Find where the given text appears and provide that cell's center as [X, Y] coordinate. 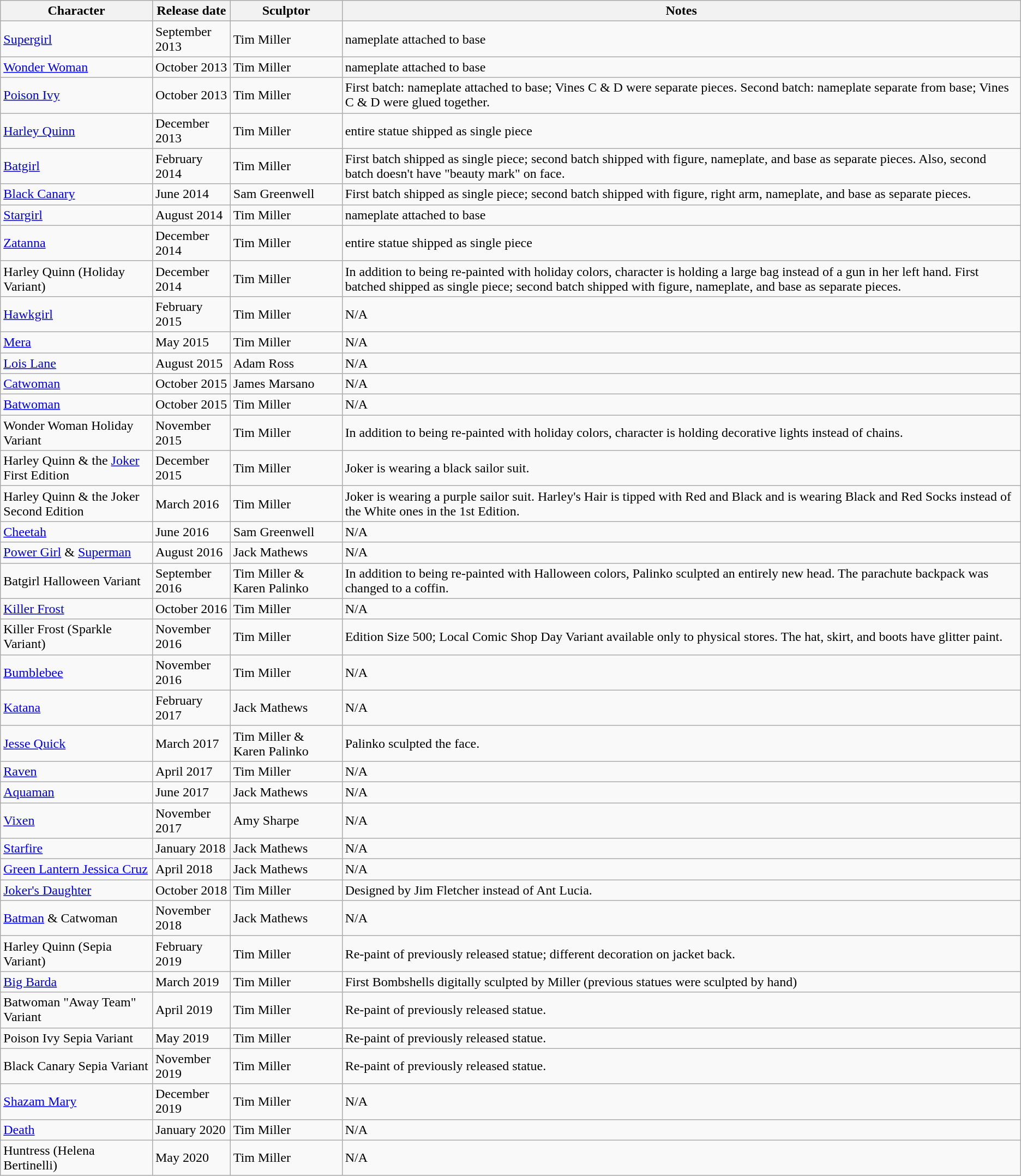
Poison Ivy Sepia Variant [76, 1038]
Harley Quinn & the Joker First Edition [76, 468]
Adam Ross [286, 363]
Bumblebee [76, 672]
January 2018 [191, 849]
Harley Quinn & the Joker Second Edition [76, 504]
Designed by Jim Fletcher instead of Ant Lucia. [681, 890]
February 2014 [191, 166]
In addition to being re-painted with Halloween colors, Palinko sculpted an entirely new head. The parachute backpack was changed to a coffin. [681, 580]
Katana [76, 708]
Character [76, 11]
March 2017 [191, 743]
Palinko sculpted the face. [681, 743]
April 2017 [191, 771]
Batwoman [76, 405]
Mera [76, 342]
Huntress (Helena Bertinelli) [76, 1157]
February 2019 [191, 953]
Black Canary [76, 194]
Stargirl [76, 215]
In addition to being re-painted with holiday colors, character is holding decorative lights instead of chains. [681, 433]
August 2015 [191, 363]
March 2019 [191, 982]
Aquaman [76, 792]
April 2019 [191, 1010]
Raven [76, 771]
Lois Lane [76, 363]
June 2014 [191, 194]
Big Barda [76, 982]
Vixen [76, 820]
December 2015 [191, 468]
Poison Ivy [76, 95]
October 2018 [191, 890]
September 2016 [191, 580]
June 2016 [191, 532]
January 2020 [191, 1130]
Batwoman "Away Team" Variant [76, 1010]
Joker is wearing a black sailor suit. [681, 468]
Killer Frost (Sparkle Variant) [76, 637]
November 2019 [191, 1066]
Catwoman [76, 384]
August 2016 [191, 553]
Starfire [76, 849]
December 2019 [191, 1102]
August 2014 [191, 215]
Batman & Catwoman [76, 919]
December 2013 [191, 131]
November 2018 [191, 919]
Jesse Quick [76, 743]
Release date [191, 11]
Death [76, 1130]
October 2016 [191, 609]
Power Girl & Superman [76, 553]
May 2020 [191, 1157]
Edition Size 500; Local Comic Shop Day Variant available only to physical stores. The hat, skirt, and boots have glitter paint. [681, 637]
February 2015 [191, 314]
First batch shipped as single piece; second batch shipped with figure, right arm, nameplate, and base as separate pieces. [681, 194]
May 2015 [191, 342]
Batgirl [76, 166]
November 2017 [191, 820]
Re-paint of previously released statue; different decoration on jacket back. [681, 953]
Black Canary Sepia Variant [76, 1066]
Supergirl [76, 39]
Joker's Daughter [76, 890]
September 2013 [191, 39]
May 2019 [191, 1038]
June 2017 [191, 792]
Green Lantern Jessica Cruz [76, 869]
Sculptor [286, 11]
Killer Frost [76, 609]
James Marsano [286, 384]
November 2015 [191, 433]
Harley Quinn [76, 131]
Shazam Mary [76, 1102]
Zatanna [76, 243]
Cheetah [76, 532]
Harley Quinn (Holiday Variant) [76, 278]
February 2017 [191, 708]
Harley Quinn (Sepia Variant) [76, 953]
Wonder Woman [76, 67]
Batgirl Halloween Variant [76, 580]
Wonder Woman Holiday Variant [76, 433]
First Bombshells digitally sculpted by Miller (previous statues were sculpted by hand) [681, 982]
Amy Sharpe [286, 820]
March 2016 [191, 504]
Hawkgirl [76, 314]
Notes [681, 11]
April 2018 [191, 869]
